Find where the given text appears and provide that cell's center as [X, Y] coordinate. 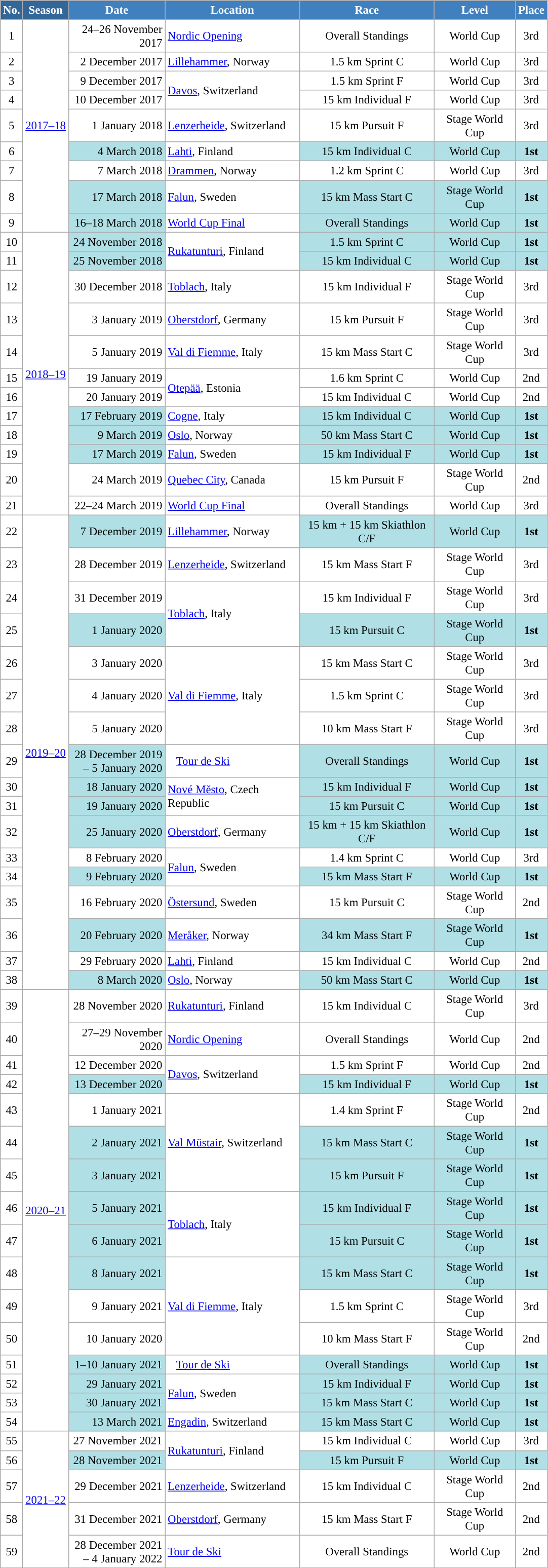
25 January 2020 [116, 832]
28 December 2019– 5 January 2020 [116, 761]
30 January 2021 [116, 1403]
36 [12, 936]
15 [12, 378]
1–10 January 2021 [116, 1365]
2021–22 [46, 1500]
1.4 km Sprint C [367, 858]
29 January 2021 [116, 1384]
9 December 2017 [116, 81]
27 [12, 695]
4 March 2018 [116, 152]
8 March 2020 [116, 981]
24 [12, 597]
11 [12, 260]
1 [12, 36]
10 January 2020 [116, 1339]
29 [12, 761]
54 [12, 1422]
4 [12, 100]
40 [12, 1039]
2019–20 [46, 753]
6 January 2021 [116, 1241]
3 January 2019 [116, 319]
Drammen, Norway [232, 171]
32 [12, 832]
20 January 2019 [116, 397]
24 November 2018 [116, 242]
17 [12, 416]
44 [12, 1142]
49 [12, 1306]
38 [12, 981]
Quebec City, Canada [232, 480]
2020–21 [46, 1211]
20 [12, 480]
34 km Mass Start F [367, 936]
9 March 2019 [116, 435]
29 December 2021 [116, 1486]
45 [12, 1176]
17 March 2019 [116, 454]
Östersund, Sweden [232, 903]
58 [12, 1518]
28 November 2021 [116, 1460]
Meråker, Norway [232, 936]
47 [12, 1241]
25 [12, 630]
6 [12, 152]
3 [12, 81]
35 [12, 903]
16 [12, 397]
9 [12, 222]
17 February 2019 [116, 416]
51 [12, 1365]
8 February 2020 [116, 858]
19 [12, 454]
16 February 2020 [116, 903]
Val Müstair, Switzerland [232, 1142]
16–18 March 2018 [116, 222]
2017–18 [46, 126]
29 February 2020 [116, 961]
3 January 2020 [116, 663]
21 [12, 506]
1.6 km Sprint C [367, 378]
31 December 2019 [116, 597]
28 [12, 729]
1 January 2021 [116, 1110]
4 January 2020 [116, 695]
55 [12, 1441]
8 [12, 197]
22–24 March 2019 [116, 506]
5 January 2019 [116, 352]
28 December 2021– 4 January 2022 [116, 1552]
Level [475, 10]
3 January 2021 [116, 1176]
14 [12, 352]
18 January 2020 [116, 787]
Race [367, 10]
28 December 2019 [116, 565]
27–29 November 2020 [116, 1039]
31 [12, 806]
39 [12, 1006]
Season [46, 10]
33 [12, 858]
9 January 2021 [116, 1306]
27 November 2021 [116, 1441]
59 [12, 1552]
48 [12, 1273]
Engadin, Switzerland [232, 1422]
2 January 2021 [116, 1142]
46 [12, 1208]
2018–19 [46, 374]
10 [12, 242]
18 [12, 435]
34 [12, 877]
41 [12, 1065]
17 March 2018 [116, 197]
5 January 2020 [116, 729]
5 [12, 126]
12 December 2020 [116, 1065]
Nové Město, Czech Republic [232, 797]
42 [12, 1084]
26 [12, 663]
22 [12, 532]
Place [531, 10]
Date [116, 10]
53 [12, 1403]
23 [12, 565]
30 [12, 787]
5 January 2021 [116, 1208]
7 [12, 171]
13 [12, 319]
52 [12, 1384]
Location [232, 10]
13 March 2021 [116, 1422]
2 [12, 62]
13 December 2020 [116, 1084]
56 [12, 1460]
Cogne, Italy [232, 416]
10 December 2017 [116, 100]
28 November 2020 [116, 1006]
7 March 2018 [116, 171]
50 [12, 1339]
9 February 2020 [116, 877]
7 December 2019 [116, 532]
20 February 2020 [116, 936]
8 January 2021 [116, 1273]
1.4 km Sprint F [367, 1110]
19 January 2019 [116, 378]
12 [12, 287]
2 December 2017 [116, 62]
31 December 2021 [116, 1518]
43 [12, 1110]
No. [12, 10]
1.2 km Sprint C [367, 171]
Otepää, Estonia [232, 387]
25 November 2018 [116, 260]
24 March 2019 [116, 480]
37 [12, 961]
1 January 2018 [116, 126]
1 January 2020 [116, 630]
30 December 2018 [116, 287]
19 January 2020 [116, 806]
57 [12, 1486]
24–26 November 2017 [116, 36]
